Return [X, Y] of the center of cell containing provided text 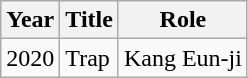
2020 [30, 58]
Trap [90, 58]
Title [90, 20]
Kang Eun-ji [182, 58]
Year [30, 20]
Role [182, 20]
